Return (x, y) of the center of cell containing provided text 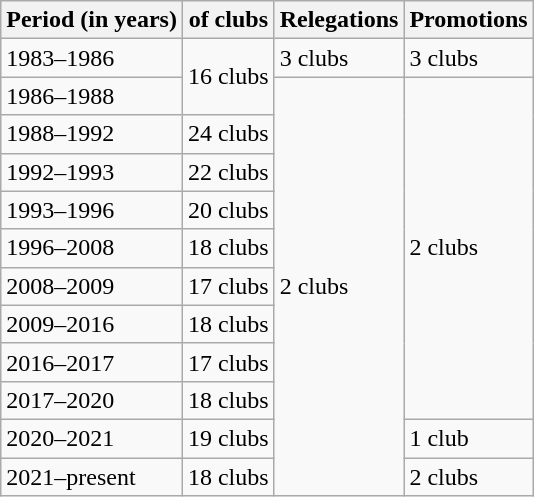
1986–1988 (92, 96)
2020–2021 (92, 438)
19 clubs (228, 438)
24 clubs (228, 134)
1983–1986 (92, 58)
1992–1993 (92, 172)
Period (in years) (92, 20)
Relegations (339, 20)
2021–present (92, 477)
2009–2016 (92, 324)
2008–2009 (92, 286)
16 clubs (228, 77)
Promotions (468, 20)
22 clubs (228, 172)
1996–2008 (92, 248)
2017–2020 (92, 400)
1988–1992 (92, 134)
1993–1996 (92, 210)
2016–2017 (92, 362)
1 club (468, 438)
of clubs (228, 20)
20 clubs (228, 210)
